Provide the [X, Y] coordinate of the cell's center where the given text is located.  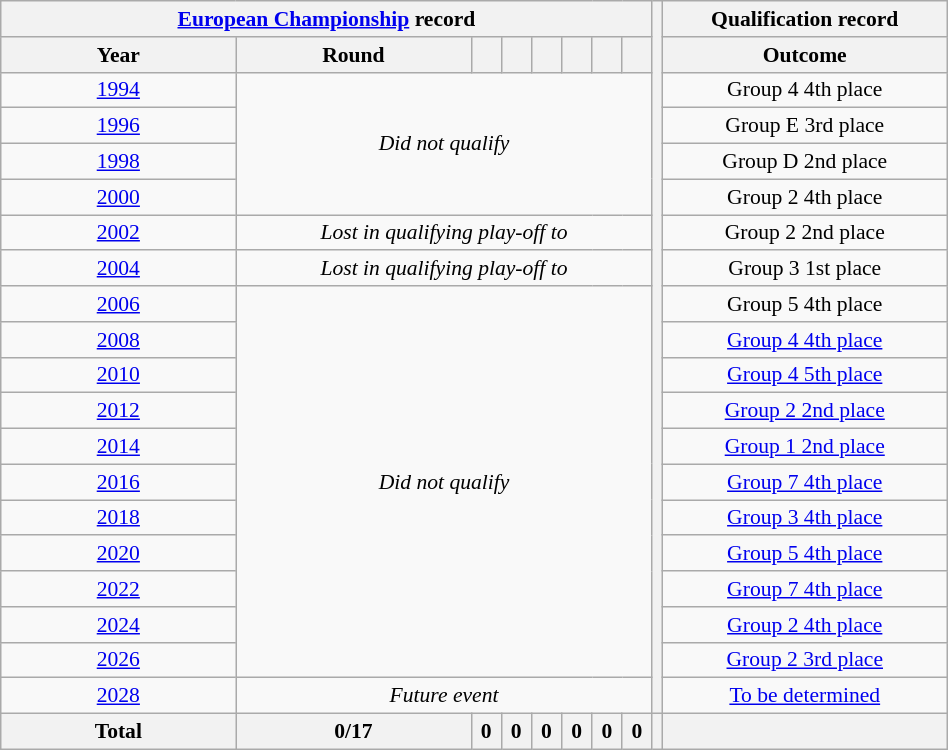
2002 [118, 233]
2018 [118, 518]
2014 [118, 447]
2020 [118, 554]
Outcome [804, 55]
2028 [118, 696]
To be determined [804, 696]
2008 [118, 340]
Group E 3rd place [804, 126]
2006 [118, 304]
2012 [118, 411]
Group 1 2nd place [804, 447]
2022 [118, 589]
Year [118, 55]
European Championship record [326, 19]
1998 [118, 162]
Group 3 4th place [804, 518]
1994 [118, 90]
Qualification record [804, 19]
Group D 2nd place [804, 162]
1996 [118, 126]
Total [118, 732]
0/17 [354, 732]
2004 [118, 269]
Group 3 1st place [804, 269]
2024 [118, 625]
Round [354, 55]
2010 [118, 375]
2016 [118, 482]
2026 [118, 660]
2000 [118, 197]
Group 2 3rd place [804, 660]
Group 4 5th place [804, 375]
Future event [444, 696]
